Locate the cell with the specified text and output its (x, y) center coordinate. 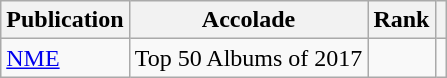
Publication (65, 20)
Rank (402, 20)
Top 50 Albums of 2017 (248, 58)
Accolade (248, 20)
NME (65, 58)
